Return [X, Y] of the center of cell containing provided text 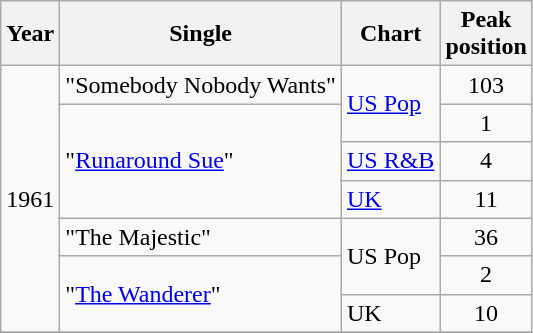
1 [486, 123]
10 [486, 313]
1961 [30, 199]
"Runaround Sue" [201, 161]
Peakposition [486, 34]
"The Majestic" [201, 237]
"The Wanderer" [201, 294]
Single [201, 34]
"Somebody Nobody Wants" [201, 85]
US R&B [390, 161]
Year [30, 34]
11 [486, 199]
36 [486, 237]
Chart [390, 34]
2 [486, 275]
4 [486, 161]
103 [486, 85]
